Scan for the cell matching the given text and deliver its [X, Y] coordinate at center. 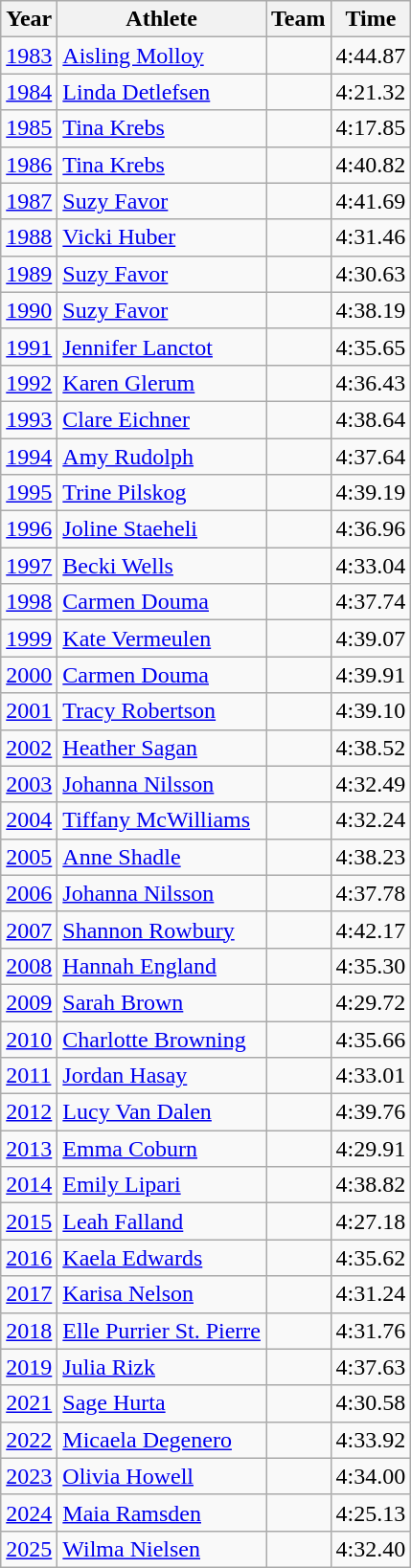
1991 [29, 347]
Maia Ramsden [162, 1512]
4:37.78 [371, 893]
Tracy Robertson [162, 711]
Karisa Nelson [162, 1294]
4:34.00 [371, 1476]
4:39.76 [371, 1112]
2007 [29, 930]
1999 [29, 638]
2017 [29, 1294]
Sarah Brown [162, 1002]
2022 [29, 1440]
4:35.30 [371, 966]
Lucy Van Dalen [162, 1112]
2025 [29, 1549]
Aisling Molloy [162, 56]
1992 [29, 383]
4:38.82 [371, 1185]
4:29.72 [371, 1002]
Emily Lipari [162, 1185]
4:38.19 [371, 310]
1998 [29, 602]
2004 [29, 820]
Karen Glerum [162, 383]
4:44.87 [371, 56]
4:35.62 [371, 1258]
4:39.19 [371, 493]
4:33.04 [371, 566]
Athlete [162, 19]
Team [299, 19]
2006 [29, 893]
Julia Rizk [162, 1367]
1984 [29, 92]
2001 [29, 711]
4:41.69 [371, 201]
4:40.82 [371, 165]
4:21.32 [371, 92]
4:38.64 [371, 419]
Wilma Nielsen [162, 1549]
4:32.49 [371, 784]
4:39.10 [371, 711]
1996 [29, 529]
4:30.63 [371, 274]
Sage Hurta [162, 1403]
2008 [29, 966]
4:35.66 [371, 1039]
4:36.96 [371, 529]
4:25.13 [371, 1512]
1990 [29, 310]
4:33.01 [371, 1076]
2015 [29, 1221]
2024 [29, 1512]
2000 [29, 675]
Year [29, 19]
4:31.76 [371, 1331]
4:35.65 [371, 347]
2009 [29, 1002]
Charlotte Browning [162, 1039]
Trine Pilskog [162, 493]
Jennifer Lanctot [162, 347]
2005 [29, 857]
2016 [29, 1258]
Jordan Hasay [162, 1076]
Shannon Rowbury [162, 930]
4:27.18 [371, 1221]
Micaela Degenero [162, 1440]
Anne Shadle [162, 857]
4:37.64 [371, 457]
2023 [29, 1476]
4:39.91 [371, 675]
2011 [29, 1076]
2010 [29, 1039]
4:31.24 [371, 1294]
Time [371, 19]
4:32.24 [371, 820]
1989 [29, 274]
2012 [29, 1112]
Kate Vermeulen [162, 638]
1983 [29, 56]
Heather Sagan [162, 748]
4:37.74 [371, 602]
4:29.91 [371, 1149]
2013 [29, 1149]
Olivia Howell [162, 1476]
2002 [29, 748]
1987 [29, 201]
2003 [29, 784]
Becki Wells [162, 566]
2014 [29, 1185]
Linda Detlefsen [162, 92]
4:32.40 [371, 1549]
1988 [29, 237]
Emma Coburn [162, 1149]
Clare Eichner [162, 419]
4:17.85 [371, 128]
Tiffany McWilliams [162, 820]
1985 [29, 128]
1994 [29, 457]
2021 [29, 1403]
4:42.17 [371, 930]
Leah Falland [162, 1221]
4:36.43 [371, 383]
4:39.07 [371, 638]
2019 [29, 1367]
Joline Staeheli [162, 529]
1995 [29, 493]
Kaela Edwards [162, 1258]
1986 [29, 165]
4:38.52 [371, 748]
Elle Purrier St. Pierre [162, 1331]
Vicki Huber [162, 237]
4:38.23 [371, 857]
1997 [29, 566]
4:31.46 [371, 237]
Hannah England [162, 966]
1993 [29, 419]
4:37.63 [371, 1367]
4:30.58 [371, 1403]
Amy Rudolph [162, 457]
2018 [29, 1331]
4:33.92 [371, 1440]
